From the cell containing the given text, extract its center point as (x, y) coordinate. 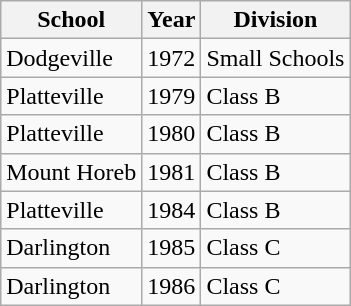
1972 (172, 58)
1981 (172, 172)
Dodgeville (72, 58)
Mount Horeb (72, 172)
1980 (172, 134)
1986 (172, 286)
1985 (172, 248)
Division (276, 20)
1984 (172, 210)
Year (172, 20)
1979 (172, 96)
School (72, 20)
Small Schools (276, 58)
